Find where the given text appears and provide that cell's center as (x, y) coordinate. 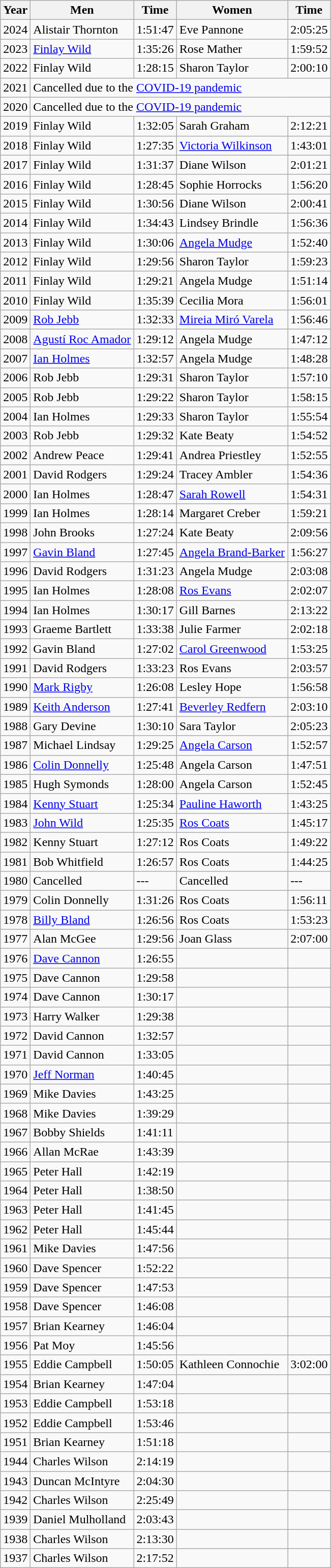
1:29:25 (155, 745)
1:44:25 (309, 862)
2014 (15, 223)
2:00:10 (309, 68)
1:56:46 (309, 320)
Joan Glass (232, 939)
2002 (15, 455)
1:57:10 (309, 378)
1:31:37 (155, 165)
Sara Taylor (232, 726)
Victoria Wilkinson (232, 145)
2020 (15, 107)
Hugh Symonds (82, 784)
Rose Mather (232, 49)
1973 (15, 1016)
1952 (15, 1423)
1:29:31 (155, 378)
1:41:45 (155, 1210)
1:30:56 (155, 203)
Eve Pannone (232, 29)
2022 (15, 68)
2000 (15, 494)
1:56:27 (309, 552)
1:31:26 (155, 900)
Kathleen Connochie (232, 1365)
2:17:52 (155, 1558)
1975 (15, 978)
Lindsey Brindle (232, 223)
1:26:08 (155, 687)
2:13:30 (155, 1539)
1:46:04 (155, 1326)
1:28:45 (155, 184)
1:59:52 (309, 49)
Andrea Priestley (232, 455)
1938 (15, 1539)
2:13:22 (309, 610)
1951 (15, 1442)
1971 (15, 1055)
1:56:20 (309, 184)
1953 (15, 1403)
1:47:53 (155, 1287)
1:26:56 (155, 920)
1988 (15, 726)
1:28:00 (155, 784)
1986 (15, 765)
1:32:05 (155, 126)
1:29:22 (155, 397)
1978 (15, 920)
Lesley Hope (232, 687)
1:52:45 (309, 784)
2:05:23 (309, 726)
2:05:25 (309, 29)
John Wild (82, 823)
1996 (15, 571)
Gary Devine (82, 726)
Daniel Mulholland (82, 1520)
1:53:23 (309, 920)
1:50:05 (155, 1365)
Mireia Miró Varela (232, 320)
1:59:21 (309, 513)
1963 (15, 1210)
1944 (15, 1461)
2:00:41 (309, 203)
1992 (15, 649)
Year (15, 10)
1:52:22 (155, 1268)
1960 (15, 1268)
Alan McGee (82, 939)
Allan McRae (82, 1152)
Bobby Shields (82, 1132)
1:54:52 (309, 436)
1:28:15 (155, 68)
2018 (15, 145)
Carol Greenwood (232, 649)
1:32:33 (155, 320)
1:34:43 (155, 223)
1:45:17 (309, 823)
John Brooks (82, 532)
1:27:24 (155, 532)
1994 (15, 610)
1964 (15, 1191)
1:25:35 (155, 823)
1:52:55 (309, 455)
2:14:19 (155, 1461)
1:40:45 (155, 1074)
Pauline Haworth (232, 803)
1:54:31 (309, 494)
2:03:08 (309, 571)
1:47:51 (309, 765)
1:33:05 (155, 1055)
1985 (15, 784)
2017 (15, 165)
1974 (15, 997)
1999 (15, 513)
2015 (15, 203)
2012 (15, 262)
Harry Walker (82, 1016)
2:03:43 (155, 1520)
1970 (15, 1074)
Pat Moy (82, 1345)
1:41:11 (155, 1132)
1:35:39 (155, 300)
1:29:24 (155, 474)
1:47:04 (155, 1384)
2:04:30 (155, 1481)
1:52:57 (309, 745)
1:35:26 (155, 49)
1958 (15, 1307)
2:02:18 (309, 629)
3:02:00 (309, 1365)
Billy Bland (82, 920)
1983 (15, 823)
1967 (15, 1132)
1:25:34 (155, 803)
1:28:08 (155, 591)
2005 (15, 397)
1995 (15, 591)
1:52:40 (309, 243)
1:25:48 (155, 765)
1:28:47 (155, 494)
1:29:33 (155, 416)
Margaret Creber (232, 513)
1:26:57 (155, 862)
1987 (15, 745)
1:47:56 (155, 1249)
2:12:21 (309, 126)
1:39:29 (155, 1113)
2023 (15, 49)
1:31:23 (155, 571)
1:51:47 (155, 29)
2016 (15, 184)
1:29:58 (155, 978)
2013 (15, 243)
Keith Anderson (82, 707)
2021 (15, 87)
1939 (15, 1520)
2004 (15, 416)
Alistair Thornton (82, 29)
Gill Barnes (232, 610)
Julie Farmer (232, 629)
1:55:54 (309, 416)
1981 (15, 862)
1:49:22 (309, 842)
Angela Brand-Barker (232, 552)
2019 (15, 126)
Men (82, 10)
1979 (15, 900)
2009 (15, 320)
1:47:12 (309, 339)
1:33:23 (155, 668)
2006 (15, 378)
Bob Whitfield (82, 862)
1:51:14 (309, 281)
2:02:07 (309, 591)
1:56:01 (309, 300)
Duncan McIntyre (82, 1481)
Sarah Rowell (232, 494)
Women (232, 10)
1:51:18 (155, 1442)
2003 (15, 436)
Sarah Graham (232, 126)
2011 (15, 281)
1:29:32 (155, 436)
1:45:56 (155, 1345)
1:28:14 (155, 513)
Agustí Roc Amador (82, 339)
1972 (15, 1036)
1976 (15, 958)
1:43:39 (155, 1152)
Andrew Peace (82, 455)
2008 (15, 339)
Cecilia Mora (232, 300)
2024 (15, 29)
2010 (15, 300)
1:29:21 (155, 281)
1991 (15, 668)
1:27:35 (155, 145)
1966 (15, 1152)
1:30:10 (155, 726)
1957 (15, 1326)
Michael Lindsay (82, 745)
Mark Rigby (82, 687)
1998 (15, 532)
1989 (15, 707)
2:07:00 (309, 939)
2:01:21 (309, 165)
1:58:15 (309, 397)
1982 (15, 842)
Jeff Norman (82, 1074)
Tracey Ambler (232, 474)
1:33:38 (155, 629)
1:29:38 (155, 1016)
1:54:36 (309, 474)
1980 (15, 881)
1993 (15, 629)
Sophie Horrocks (232, 184)
1:42:19 (155, 1171)
1956 (15, 1345)
1:53:18 (155, 1403)
1:48:28 (309, 358)
1959 (15, 1287)
1:26:55 (155, 958)
1955 (15, 1365)
1:29:12 (155, 339)
1937 (15, 1558)
1962 (15, 1229)
1961 (15, 1249)
2:03:57 (309, 668)
1984 (15, 803)
1942 (15, 1500)
1:38:50 (155, 1191)
1:43:01 (309, 145)
1:53:46 (155, 1423)
Beverley Redfern (232, 707)
1943 (15, 1481)
1977 (15, 939)
1990 (15, 687)
2007 (15, 358)
1:46:08 (155, 1307)
1968 (15, 1113)
1:30:06 (155, 243)
2001 (15, 474)
1:27:12 (155, 842)
1997 (15, 552)
1:29:41 (155, 455)
1954 (15, 1384)
1969 (15, 1094)
Graeme Bartlett (82, 629)
1:27:02 (155, 649)
1:53:25 (309, 649)
1:59:23 (309, 262)
1:27:41 (155, 707)
1:56:11 (309, 900)
1965 (15, 1171)
1:56:36 (309, 223)
2:25:49 (155, 1500)
2:03:10 (309, 707)
2:09:56 (309, 532)
1:27:45 (155, 552)
1:56:58 (309, 687)
1:45:44 (155, 1229)
